Capture the cell that displays the provided text and extract its (X, Y) central coordinate. 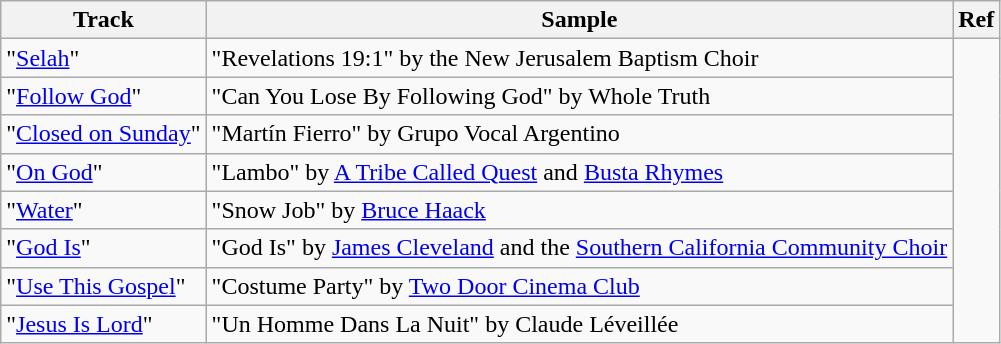
"Water" (104, 210)
"God Is" (104, 248)
Track (104, 20)
"Snow Job" by Bruce Haack (580, 210)
"Lambo" by A Tribe Called Quest and Busta Rhymes (580, 172)
"On God" (104, 172)
"Follow God" (104, 96)
"Martín Fierro" by Grupo Vocal Argentino (580, 134)
"Closed on Sunday" (104, 134)
Ref (976, 20)
"Use This Gospel" (104, 286)
"Revelations 19:1" by the New Jerusalem Baptism Choir (580, 58)
"Un Homme Dans La Nuit" by Claude Léveillée (580, 324)
"Costume Party" by Two Door Cinema Club (580, 286)
"Can You Lose By Following God" by Whole Truth (580, 96)
"Selah" (104, 58)
"Jesus Is Lord" (104, 324)
Sample (580, 20)
"God Is" by James Cleveland and the Southern California Community Choir (580, 248)
